Output the [X, Y] coordinate of the center of the cell containing the given text.  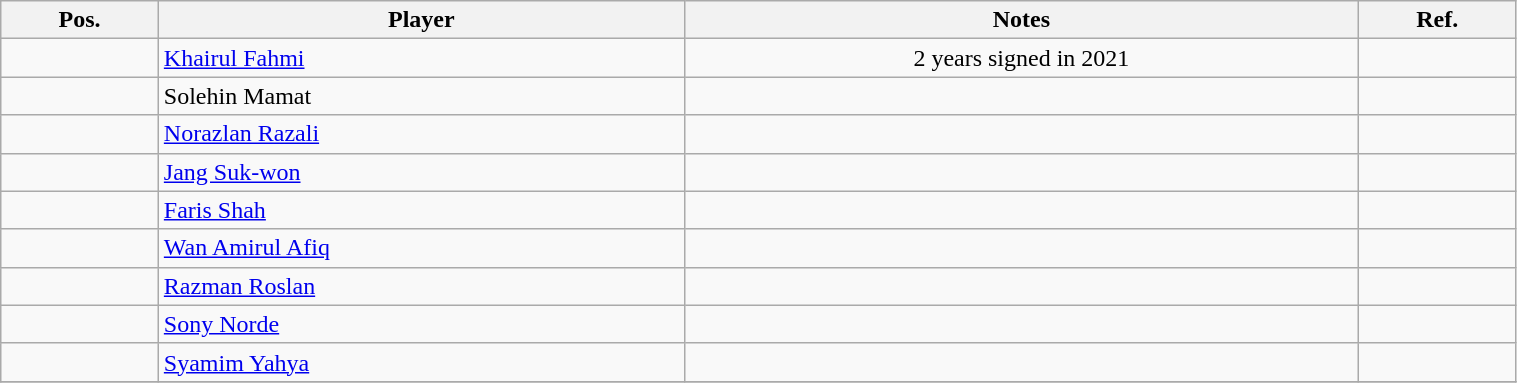
2 years signed in 2021 [1021, 58]
Khairul Fahmi [421, 58]
Syamim Yahya [421, 362]
Sony Norde [421, 324]
Norazlan Razali [421, 134]
Wan Amirul Afiq [421, 248]
Player [421, 20]
Razman Roslan [421, 286]
Solehin Mamat [421, 96]
Notes [1021, 20]
Pos. [80, 20]
Faris Shah [421, 210]
Ref. [1437, 20]
Jang Suk-won [421, 172]
